Scan for the cell matching the given text and deliver its [X, Y] coordinate at center. 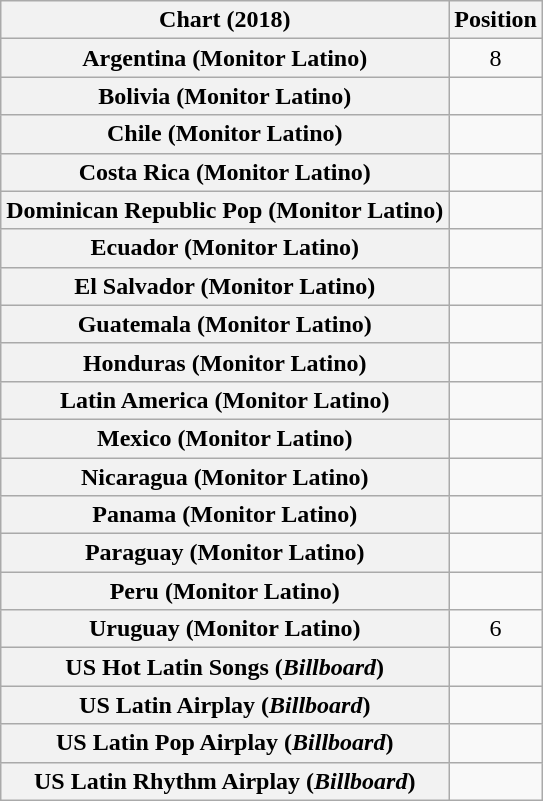
Nicaragua (Monitor Latino) [225, 477]
Uruguay (Monitor Latino) [225, 629]
Paraguay (Monitor Latino) [225, 553]
US Latin Rhythm Airplay (Billboard) [225, 781]
Dominican Republic Pop (Monitor Latino) [225, 210]
Peru (Monitor Latino) [225, 591]
El Salvador (Monitor Latino) [225, 286]
8 [496, 58]
Ecuador (Monitor Latino) [225, 248]
Argentina (Monitor Latino) [225, 58]
Guatemala (Monitor Latino) [225, 324]
Position [496, 20]
Latin America (Monitor Latino) [225, 400]
Honduras (Monitor Latino) [225, 362]
Chile (Monitor Latino) [225, 134]
Costa Rica (Monitor Latino) [225, 172]
Mexico (Monitor Latino) [225, 438]
US Latin Airplay (Billboard) [225, 705]
Chart (2018) [225, 20]
Bolivia (Monitor Latino) [225, 96]
Panama (Monitor Latino) [225, 515]
US Hot Latin Songs (Billboard) [225, 667]
US Latin Pop Airplay (Billboard) [225, 743]
6 [496, 629]
